For the text-containing cell, return its midpoint in (X, Y) coordinate format. 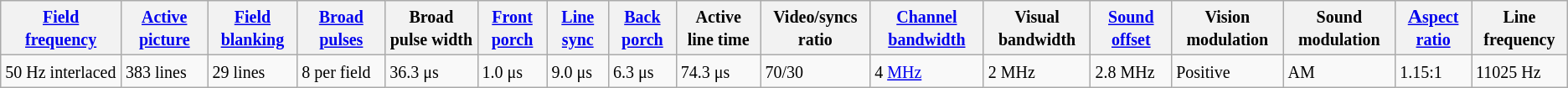
Broad pulse width (431, 28)
Field frequency (61, 28)
Field blanking (253, 28)
Front porch (513, 28)
Visual bandwidth (1037, 28)
11025 Hz (1519, 71)
AM (1339, 71)
8 per field (342, 71)
74.3 μs (719, 71)
Active line time (719, 28)
Broad pulses (342, 28)
50 Hz interlaced (61, 71)
Video/syncs ratio (816, 28)
29 lines (253, 71)
36.3 μs (431, 71)
1.0 μs (513, 71)
6.3 μs (642, 71)
Positive (1228, 71)
2.8 MHz (1131, 71)
Back porch (642, 28)
2 MHz (1037, 71)
Sound modulation (1339, 28)
Active picture (164, 28)
Line frequency (1519, 28)
1.15:1 (1434, 71)
Sound offset (1131, 28)
Channel bandwidth (927, 28)
9.0 μs (578, 71)
4 MHz (927, 71)
70/30 (816, 71)
Line sync (578, 28)
383 lines (164, 71)
Vision modulation (1228, 28)
Aspect ratio (1434, 28)
